Find where the given text appears and provide that cell's center as [x, y] coordinate. 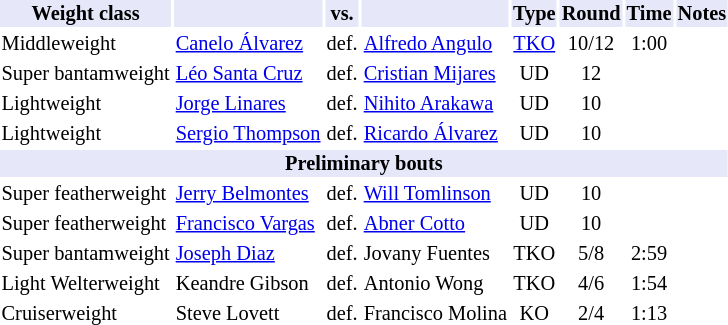
Notes [702, 14]
12 [591, 74]
2:59 [649, 254]
Jorge Linares [248, 104]
Will Tomlinson [435, 194]
Francisco Vargas [248, 224]
Type [534, 14]
1:00 [649, 44]
Jerry Belmontes [248, 194]
Alfredo Angulo [435, 44]
Weight class [86, 14]
Time [649, 14]
1:54 [649, 284]
Nihito Arakawa [435, 104]
4/6 [591, 284]
Joseph Diaz [248, 254]
Sergio Thompson [248, 134]
Middleweight [86, 44]
Round [591, 14]
Abner Cotto [435, 224]
vs. [342, 14]
5/8 [591, 254]
Cristian Mijares [435, 74]
Preliminary bouts [364, 164]
Canelo Álvarez [248, 44]
Antonio Wong [435, 284]
Jovany Fuentes [435, 254]
Keandre Gibson [248, 284]
10/12 [591, 44]
Light Welterweight [86, 284]
Ricardo Álvarez [435, 134]
Léo Santa Cruz [248, 74]
